Capture the cell that displays the provided text and extract its (x, y) central coordinate. 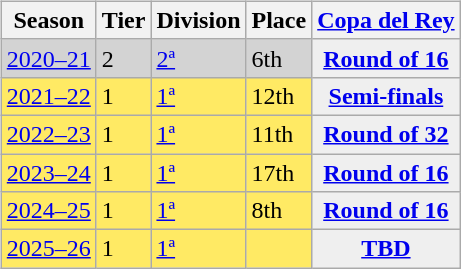
17th (279, 173)
Round of 32 (386, 134)
Division (198, 20)
TBD (386, 249)
6th (279, 58)
Place (279, 20)
Tier (124, 20)
Semi-finals (386, 96)
2ª (198, 58)
2025–26 (48, 249)
2022–23 (48, 134)
12th (279, 96)
2023–24 (48, 173)
2 (124, 58)
Season (48, 20)
2020–21 (48, 58)
8th (279, 211)
2021–22 (48, 96)
2024–25 (48, 211)
Copa del Rey (386, 20)
11th (279, 134)
